Return the [X, Y] coordinate for the center point of the cell that contains the specified text.  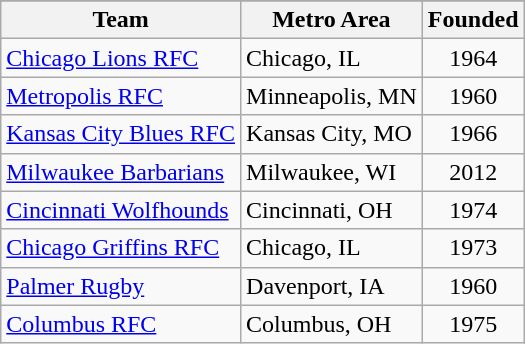
Columbus, OH [332, 324]
1975 [473, 324]
Chicago Lions RFC [121, 58]
Founded [473, 20]
Milwaukee Barbarians [121, 172]
Cincinnati Wolfhounds [121, 210]
Minneapolis, MN [332, 96]
Columbus RFC [121, 324]
Kansas City Blues RFC [121, 134]
Davenport, IA [332, 286]
Milwaukee, WI [332, 172]
Chicago Griffins RFC [121, 248]
1973 [473, 248]
Metropolis RFC [121, 96]
1966 [473, 134]
Kansas City, MO [332, 134]
Team [121, 20]
Cincinnati, OH [332, 210]
1974 [473, 210]
1964 [473, 58]
Metro Area [332, 20]
Palmer Rugby [121, 286]
2012 [473, 172]
